Find where the given text appears and provide that cell's center as (X, Y) coordinate. 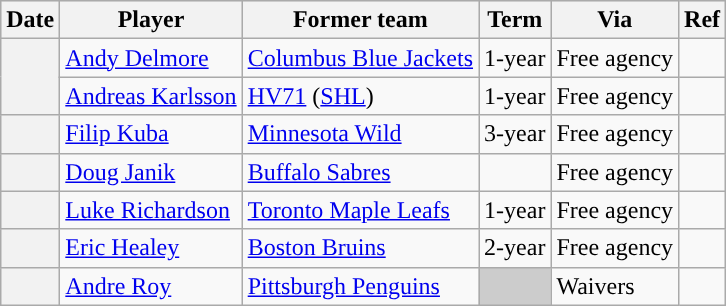
Filip Kuba (151, 134)
Doug Janik (151, 172)
Date (30, 20)
Pittsburgh Penguins (360, 286)
Andreas Karlsson (151, 96)
Player (151, 20)
Ref (702, 20)
Luke Richardson (151, 210)
Eric Healey (151, 248)
Columbus Blue Jackets (360, 58)
HV71 (SHL) (360, 96)
Via (615, 20)
Minnesota Wild (360, 134)
Term (515, 20)
Andre Roy (151, 286)
Former team (360, 20)
2-year (515, 248)
Waivers (615, 286)
Andy Delmore (151, 58)
Toronto Maple Leafs (360, 210)
Boston Bruins (360, 248)
Buffalo Sabres (360, 172)
3-year (515, 134)
